Return [X, Y] of the center of cell containing provided text 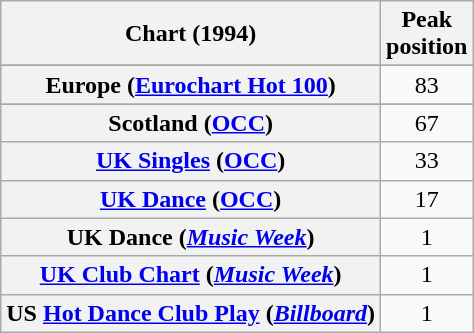
Scotland (OCC) [191, 123]
83 [427, 85]
17 [427, 199]
UK Dance (Music Week) [191, 237]
33 [427, 161]
UK Club Chart (Music Week) [191, 275]
67 [427, 123]
Peakposition [427, 34]
Chart (1994) [191, 34]
Europe (Eurochart Hot 100) [191, 85]
US Hot Dance Club Play (Billboard) [191, 313]
UK Singles (OCC) [191, 161]
UK Dance (OCC) [191, 199]
